Return (x, y) of the center of cell containing provided text 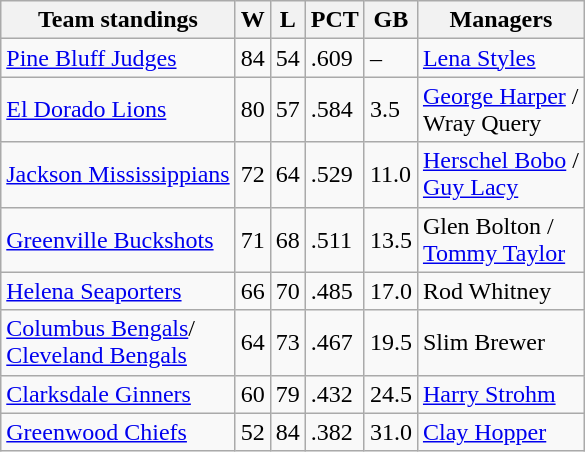
.432 (334, 394)
66 (252, 291)
Clarksdale Ginners (118, 394)
11.0 (390, 174)
54 (288, 58)
.485 (334, 291)
24.5 (390, 394)
Greenwood Chiefs (118, 432)
72 (252, 174)
Greenville Buckshots (118, 240)
31.0 (390, 432)
80 (252, 110)
Jackson Mississippians (118, 174)
PCT (334, 20)
W (252, 20)
– (390, 58)
Team standings (118, 20)
Herschel Bobo / Guy Lacy (500, 174)
17.0 (390, 291)
Columbus Bengals/ Cleveland Bengals (118, 342)
Slim Brewer (500, 342)
Rod Whitney (500, 291)
L (288, 20)
.529 (334, 174)
George Harper / Wray Query (500, 110)
73 (288, 342)
Pine Bluff Judges (118, 58)
Managers (500, 20)
El Dorado Lions (118, 110)
13.5 (390, 240)
Lena Styles (500, 58)
Harry Strohm (500, 394)
Helena Seaporters (118, 291)
.609 (334, 58)
.467 (334, 342)
GB (390, 20)
57 (288, 110)
68 (288, 240)
71 (252, 240)
3.5 (390, 110)
70 (288, 291)
52 (252, 432)
Glen Bolton / Tommy Taylor (500, 240)
.511 (334, 240)
.382 (334, 432)
Clay Hopper (500, 432)
.584 (334, 110)
79 (288, 394)
60 (252, 394)
19.5 (390, 342)
